Extract the [X, Y] coordinate from the center of the cell holding the provided text.  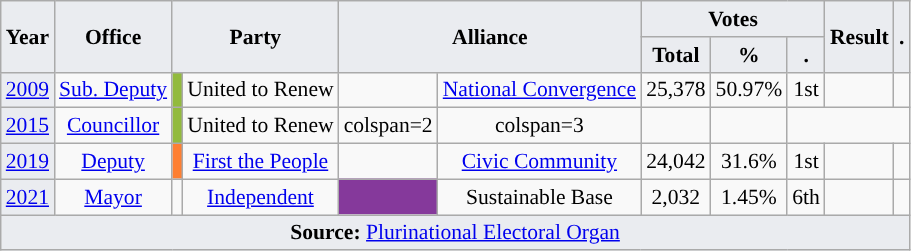
colspan=2 [388, 126]
colspan=3 [540, 126]
2,032 [676, 197]
25,378 [676, 90]
31.6% [750, 162]
24,042 [676, 162]
% [750, 55]
Sustainable Base [540, 197]
Result [860, 36]
Party [256, 36]
Votes [733, 19]
Independent [260, 197]
Councillor [113, 126]
2009 [28, 90]
1.45% [750, 197]
Deputy [113, 162]
Total [676, 55]
Alliance [490, 36]
Source: Plurinational Electoral Organ [456, 233]
First the People [260, 162]
National Convergence [540, 90]
2021 [28, 197]
2015 [28, 126]
2019 [28, 162]
Sub. Deputy [113, 90]
Year [28, 36]
Civic Community [540, 162]
6th [806, 197]
Office [113, 36]
Mayor [113, 197]
50.97% [750, 90]
